Return the (X, Y) coordinate for the center point of the cell that contains the specified text.  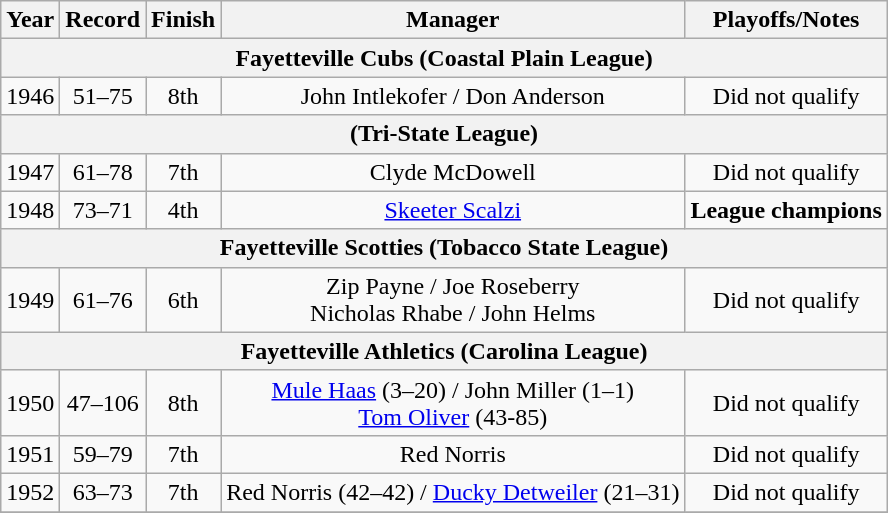
4th (184, 210)
1951 (30, 454)
Fayetteville Scotties (Tobacco State League) (444, 248)
6th (184, 300)
Record (103, 20)
47–106 (103, 402)
59–79 (103, 454)
1950 (30, 402)
1946 (30, 96)
61–78 (103, 172)
Mule Haas (3–20) / John Miller (1–1) Tom Oliver (43-85) (453, 402)
63–73 (103, 492)
Fayetteville Cubs (Coastal Plain League) (444, 58)
Playoffs/Notes (786, 20)
73–71 (103, 210)
Manager (453, 20)
John Intlekofer / Don Anderson (453, 96)
51–75 (103, 96)
1948 (30, 210)
(Tri-State League) (444, 134)
Red Norris (453, 454)
61–76 (103, 300)
Fayetteville Athletics (Carolina League) (444, 351)
Clyde McDowell (453, 172)
1949 (30, 300)
League champions (786, 210)
Zip Payne / Joe Roseberry Nicholas Rhabe / John Helms (453, 300)
Red Norris (42–42) / Ducky Detweiler (21–31) (453, 492)
1952 (30, 492)
1947 (30, 172)
Finish (184, 20)
Skeeter Scalzi (453, 210)
Year (30, 20)
